Search for the cell housing the specified text and yield its (x, y) center coordinate. 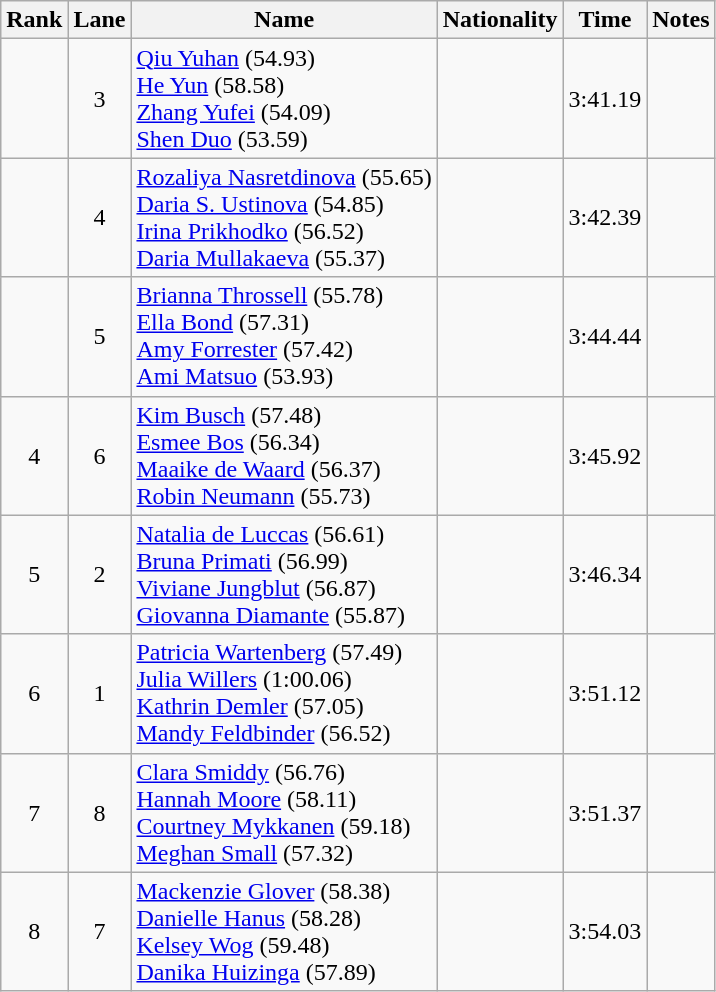
Nationality (500, 20)
1 (100, 694)
Time (605, 20)
3:46.34 (605, 574)
2 (100, 574)
3:42.39 (605, 218)
Lane (100, 20)
Rozaliya Nasretdinova (55.65)Daria S. Ustinova (54.85)Irina Prikhodko (56.52)Daria Mullakaeva (55.37) (284, 218)
3:51.37 (605, 812)
3:44.44 (605, 336)
Brianna Throssell (55.78)Ella Bond (57.31)Amy Forrester (57.42)Ami Matsuo (53.93) (284, 336)
3:41.19 (605, 98)
Mackenzie Glover (58.38)Danielle Hanus (58.28)Kelsey Wog (59.48)Danika Huizinga (57.89) (284, 932)
Clara Smiddy (56.76)Hannah Moore (58.11)Courtney Mykkanen (59.18)Meghan Small (57.32) (284, 812)
Name (284, 20)
3:45.92 (605, 456)
Patricia Wartenberg (57.49)Julia Willers (1:00.06)Kathrin Demler (57.05)Mandy Feldbinder (56.52) (284, 694)
3:51.12 (605, 694)
Notes (681, 20)
Qiu Yuhan (54.93)He Yun (58.58)Zhang Yufei (54.09)Shen Duo (53.59) (284, 98)
Natalia de Luccas (56.61)Bruna Primati (56.99)Viviane Jungblut (56.87)Giovanna Diamante (55.87) (284, 574)
Rank (34, 20)
3 (100, 98)
Kim Busch (57.48)Esmee Bos (56.34)Maaike de Waard (56.37)Robin Neumann (55.73) (284, 456)
3:54.03 (605, 932)
